Pinpoint the cell where the given text exists, returning its [x, y] midpoint coordinate. 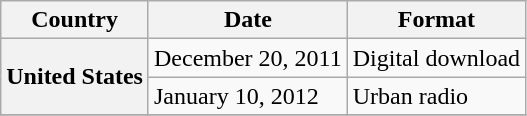
Digital download [436, 58]
Format [436, 20]
January 10, 2012 [248, 96]
United States [75, 77]
Country [75, 20]
December 20, 2011 [248, 58]
Urban radio [436, 96]
Date [248, 20]
